Determine the [X, Y] coordinate at the center of the cell enclosing the given text.  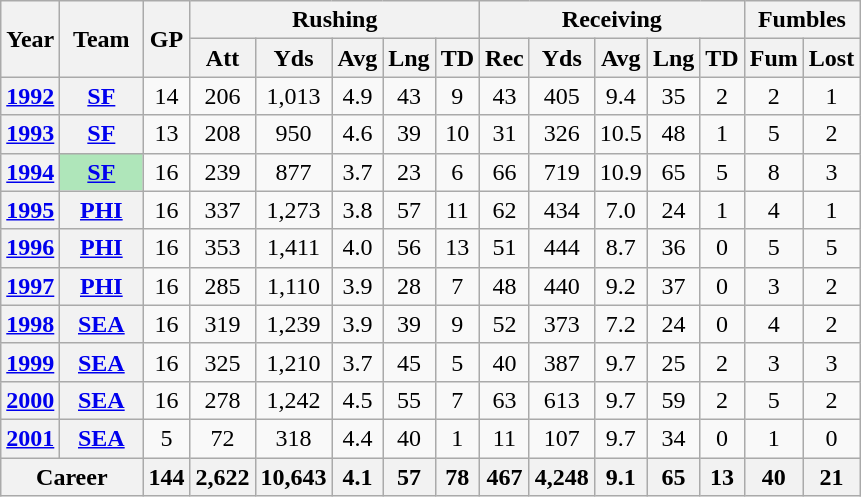
1,239 [294, 324]
1,013 [294, 96]
36 [673, 248]
Career [72, 477]
6 [457, 172]
51 [505, 248]
2000 [30, 400]
4.5 [358, 400]
66 [505, 172]
325 [222, 362]
239 [222, 172]
444 [562, 248]
4.1 [358, 477]
10.9 [620, 172]
337 [222, 210]
72 [222, 438]
GP [166, 39]
107 [562, 438]
440 [562, 286]
9.1 [620, 477]
1994 [30, 172]
206 [222, 96]
8.7 [620, 248]
10,643 [294, 477]
434 [562, 210]
52 [505, 324]
1997 [30, 286]
62 [505, 210]
10.5 [620, 134]
7.2 [620, 324]
285 [222, 286]
45 [409, 362]
1998 [30, 324]
56 [409, 248]
4.6 [358, 134]
1993 [30, 134]
34 [673, 438]
3.8 [358, 210]
59 [673, 400]
Rushing [335, 20]
10 [457, 134]
Fum [774, 58]
1,411 [294, 248]
326 [562, 134]
78 [457, 477]
4,248 [562, 477]
Team [102, 39]
Receiving [612, 20]
9.2 [620, 286]
319 [222, 324]
467 [505, 477]
1995 [30, 210]
4.9 [358, 96]
1,273 [294, 210]
Rec [505, 58]
4.4 [358, 438]
2001 [30, 438]
Fumbles [802, 20]
387 [562, 362]
35 [673, 96]
208 [222, 134]
8 [774, 172]
4.0 [358, 248]
28 [409, 286]
278 [222, 400]
613 [562, 400]
144 [166, 477]
31 [505, 134]
1,110 [294, 286]
23 [409, 172]
373 [562, 324]
63 [505, 400]
950 [294, 134]
1,242 [294, 400]
2,622 [222, 477]
1,210 [294, 362]
25 [673, 362]
14 [166, 96]
37 [673, 286]
21 [831, 477]
55 [409, 400]
1992 [30, 96]
Year [30, 39]
Att [222, 58]
Lost [831, 58]
719 [562, 172]
1996 [30, 248]
1999 [30, 362]
877 [294, 172]
353 [222, 248]
7.0 [620, 210]
9.4 [620, 96]
405 [562, 96]
318 [294, 438]
